Provide the [X, Y] coordinate of the cell's center where the given text is located.  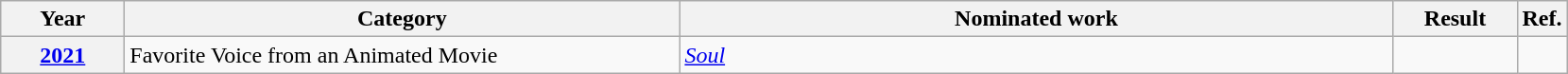
Ref. [1542, 19]
Soul [1036, 55]
Year [62, 19]
Favorite Voice from an Animated Movie [403, 55]
Nominated work [1036, 19]
Result [1456, 19]
2021 [62, 55]
Category [403, 19]
